Locate the cell with the specified text and output its (X, Y) center coordinate. 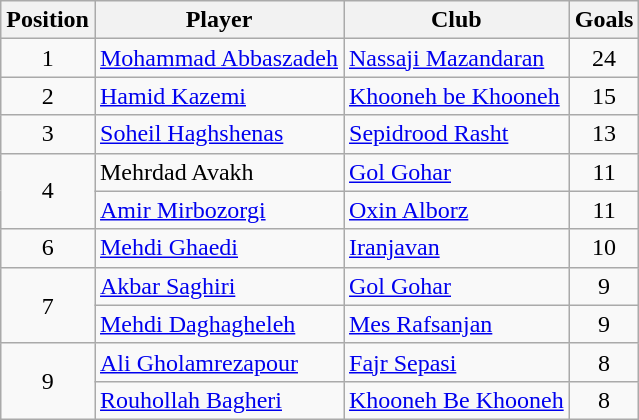
Mehdi Daghagheleh (218, 324)
Amir Mirbozorgi (218, 210)
2 (48, 96)
Nassaji Mazandaran (457, 58)
Soheil Haghshenas (218, 134)
10 (604, 248)
4 (48, 191)
Mehdi Ghaedi (218, 248)
1 (48, 58)
Sepidrood Rasht (457, 134)
Akbar Saghiri (218, 286)
Position (48, 20)
Goals (604, 20)
Fajr Sepasi (457, 362)
13 (604, 134)
24 (604, 58)
Hamid Kazemi (218, 96)
7 (48, 305)
Rouhollah Bagheri (218, 400)
Player (218, 20)
Oxin Alborz (457, 210)
6 (48, 248)
Mohammad Abbaszadeh (218, 58)
Khooneh Be Khooneh (457, 400)
15 (604, 96)
Mehrdad Avakh (218, 172)
Club (457, 20)
Mes Rafsanjan (457, 324)
Khooneh be Khooneh (457, 96)
Iranjavan (457, 248)
Ali Gholamrezapour (218, 362)
3 (48, 134)
